Return [x, y] of the center of cell containing provided text 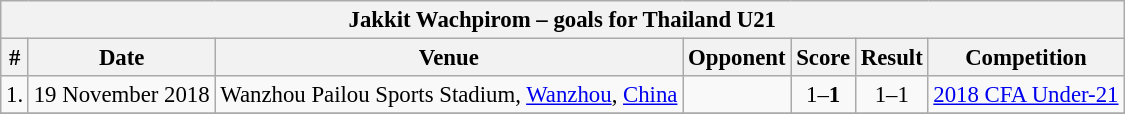
Opponent [737, 58]
Score [824, 58]
Wanzhou Pailou Sports Stadium, Wanzhou, China [449, 95]
Competition [1026, 58]
# [15, 58]
19 November 2018 [121, 95]
Date [121, 58]
2018 CFA Under-21 [1026, 95]
1. [15, 95]
Jakkit Wachpirom – goals for Thailand U21 [562, 20]
Result [892, 58]
Venue [449, 58]
